Locate the cell with the specified text and output its (x, y) center coordinate. 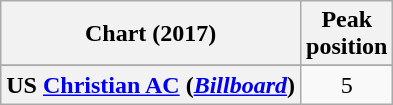
US Christian AC (Billboard) (151, 85)
Peakposition (347, 34)
5 (347, 85)
Chart (2017) (151, 34)
